Return the [x, y] coordinate for the center point of the cell that contains the specified text.  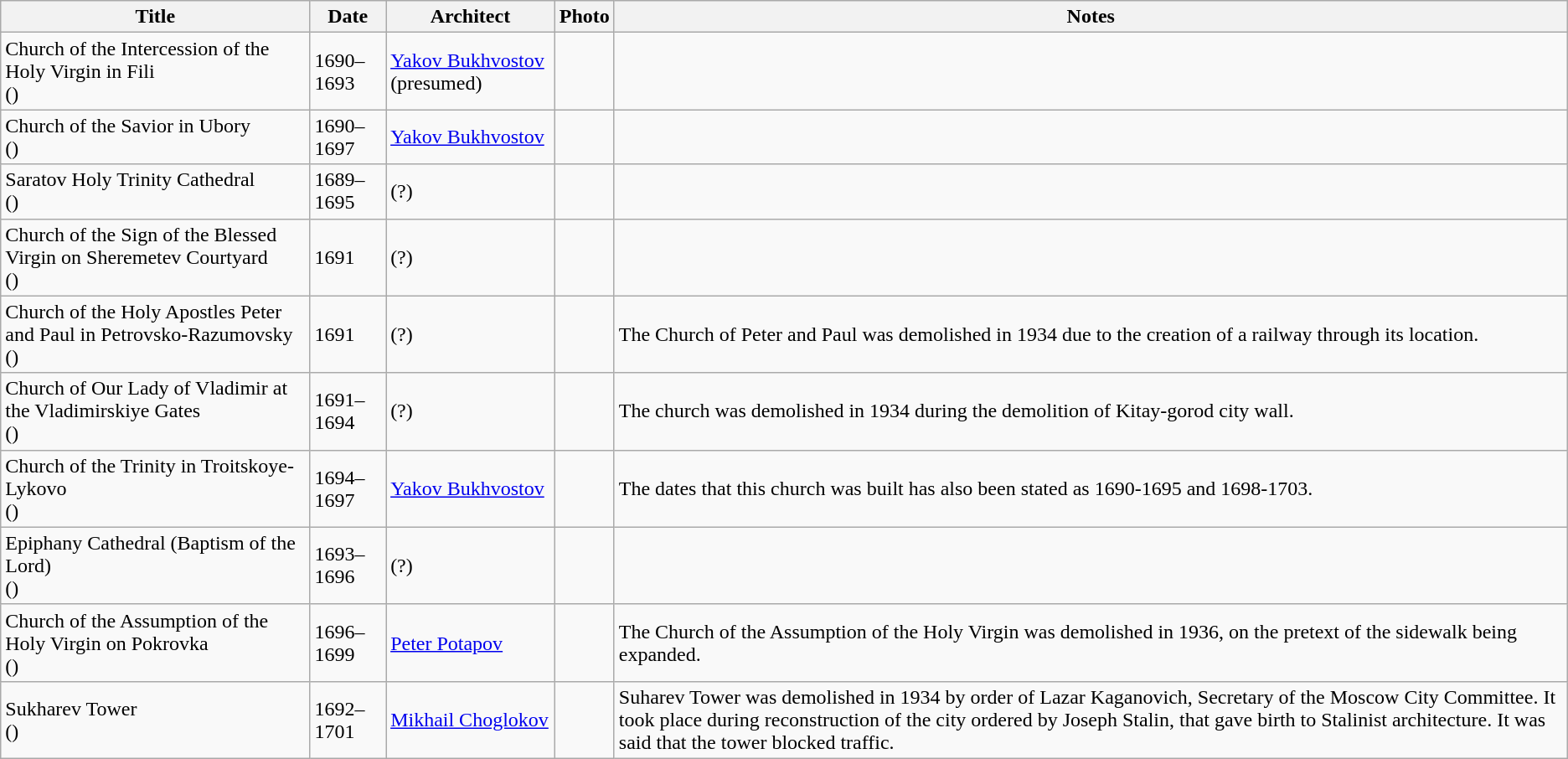
The dates that this church was built has also been stated as 1690-1695 and 1698-1703. [1091, 488]
Architect [471, 17]
Church of the Intercession of the Holy Virgin in Fili() [156, 71]
Yakov Bukhvostov (presumed) [471, 71]
1690–1697 [348, 137]
Sukharev Tower() [156, 720]
Church of the Holy Apostles Peter and Paul in Petrovsko-Razumovsky() [156, 334]
Church of the Savior in Ubory() [156, 137]
Title [156, 17]
1693–1696 [348, 565]
Church of the Sign of the Blessed Virgin on Sheremetev Courtyard() [156, 257]
Photo [585, 17]
The church was demolished in 1934 during the demolition of Kitay-gorod city wall. [1091, 411]
1694–1697 [348, 488]
Notes [1091, 17]
1691–1694 [348, 411]
Peter Potapov [471, 643]
1696–1699 [348, 643]
The Church of Peter and Paul was demolished in 1934 due to the creation of a railway through its location. [1091, 334]
1689–1695 [348, 191]
Church of the Trinity in Troitskoye-Lykovo() [156, 488]
Church of the Assumption of the Holy Virgin on Pokrovka() [156, 643]
1690–1693 [348, 71]
Saratov Holy Trinity Cathedral() [156, 191]
Church of Our Lady of Vladimir at the Vladimirskiye Gates() [156, 411]
Date [348, 17]
Epiphany Cathedral (Baptism of the Lord)() [156, 565]
The Church of the Assumption of the Holy Virgin was demolished in 1936, on the pretext of the sidewalk being expanded. [1091, 643]
Mikhail Choglokov [471, 720]
1692–1701 [348, 720]
